Return the (X, Y) coordinate for the center point of the cell that contains the specified text.  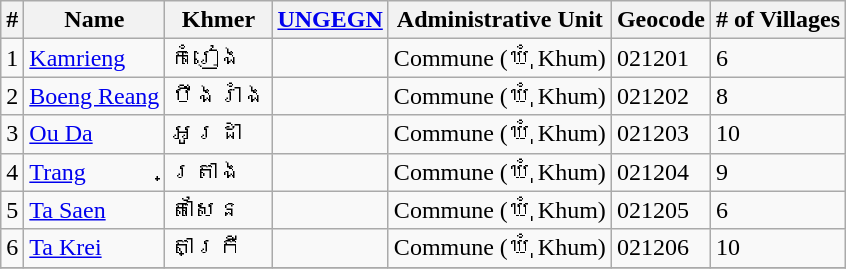
2 (12, 96)
8 (778, 96)
021204 (660, 172)
Ou Da (94, 134)
021205 (660, 210)
Trang (94, 172)
9 (778, 172)
Kamrieng (94, 58)
Khmer (218, 20)
Boeng Reang (94, 96)
# of Villages (778, 20)
3 (12, 134)
កំរៀង (218, 58)
Name (94, 20)
UNGEGN (330, 20)
021202 (660, 96)
Ta Saen (94, 210)
តាក្រី (218, 248)
021203 (660, 134)
021206 (660, 248)
5 (12, 210)
ត្រាង (218, 172)
Ta Krei (94, 248)
បឹងរាំង (218, 96)
021201 (660, 58)
1 (12, 58)
4 (12, 172)
Geocode (660, 20)
Administrative Unit (500, 20)
អូរដា (218, 134)
តាសែន (218, 210)
# (12, 20)
